For the text-containing cell, return its midpoint in (X, Y) coordinate format. 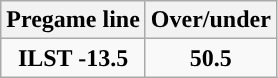
Pregame line (74, 20)
Over/under (210, 20)
50.5 (210, 58)
ILST -13.5 (74, 58)
